For the text-containing cell, return its midpoint in (x, y) coordinate format. 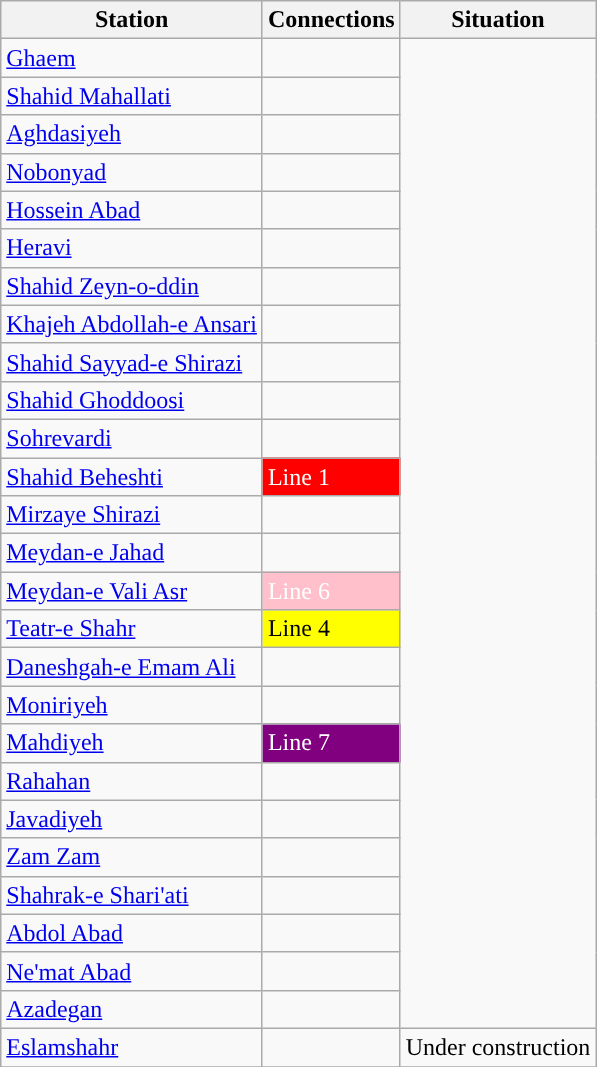
Shahrak-e Shari'ati (132, 895)
Shahid Zeyn-o-ddin (132, 286)
Meydan-e Jahad (132, 553)
Mahdiyeh (132, 743)
Shahid Mahallati (132, 96)
Under construction (498, 1047)
Daneshgah-e Emam Ali (132, 667)
Aghdasiyeh (132, 134)
Heravi (132, 248)
Moniriyeh (132, 705)
Line 4 (331, 629)
Abdol Abad (132, 933)
Ne'mat Abad (132, 971)
Shahid Sayyad-e Shirazi (132, 362)
Zam Zam (132, 857)
Mirzaye Shirazi (132, 515)
Situation (498, 20)
Line 7 (331, 743)
Sohrevardi (132, 438)
Eslamshahr (132, 1047)
Meydan-e Vali Asr (132, 591)
Ghaem (132, 58)
Teatr-e Shahr (132, 629)
Rahahan (132, 781)
Azadegan (132, 1009)
Line 1 (331, 477)
Station (132, 20)
Line 6 (331, 591)
Connections (331, 20)
Shahid Ghoddoosi (132, 400)
Javadiyeh (132, 819)
Nobonyad (132, 172)
Hossein Abad (132, 210)
Khajeh Abdollah-e Ansari (132, 324)
Shahid Beheshti (132, 477)
